Return the [X, Y] coordinate for the center point of the cell that contains the specified text.  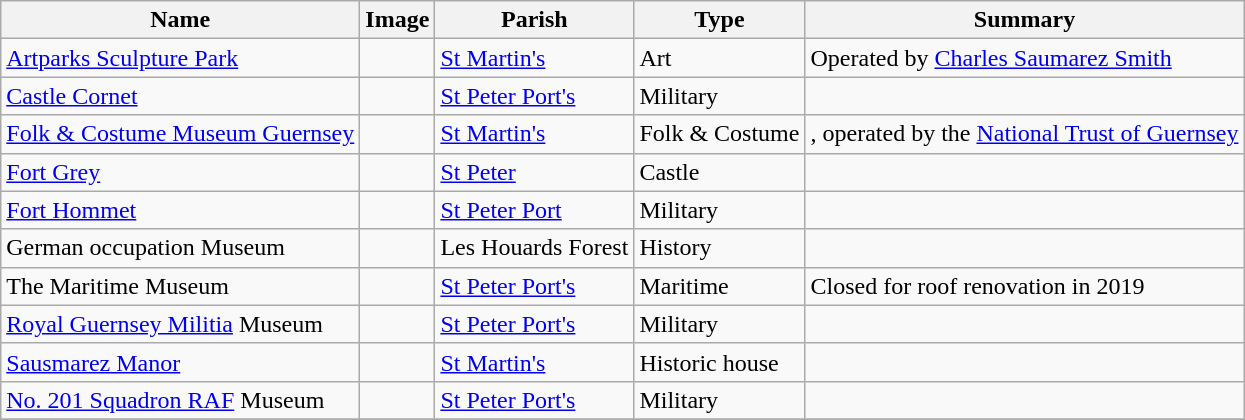
Fort Hommet [180, 210]
Folk & Costume [720, 134]
Fort Grey [180, 172]
Art [720, 58]
Castle Cornet [180, 96]
Royal Guernsey Militia Museum [180, 324]
Image [398, 20]
Operated by Charles Saumarez Smith [1024, 58]
Historic house [720, 362]
Maritime [720, 286]
St Peter [534, 172]
No. 201 Squadron RAF Museum [180, 400]
Name [180, 20]
Summary [1024, 20]
Artparks Sculpture Park [180, 58]
Folk & Costume Museum Guernsey [180, 134]
Les Houards Forest [534, 248]
Sausmarez Manor [180, 362]
History [720, 248]
Closed for roof renovation in 2019 [1024, 286]
Parish [534, 20]
The Maritime Museum [180, 286]
St Peter Port [534, 210]
Type [720, 20]
Castle [720, 172]
, operated by the National Trust of Guernsey [1024, 134]
German occupation Museum [180, 248]
